Detect which cell encompasses the target text, then output its (X, Y) center coordinate. 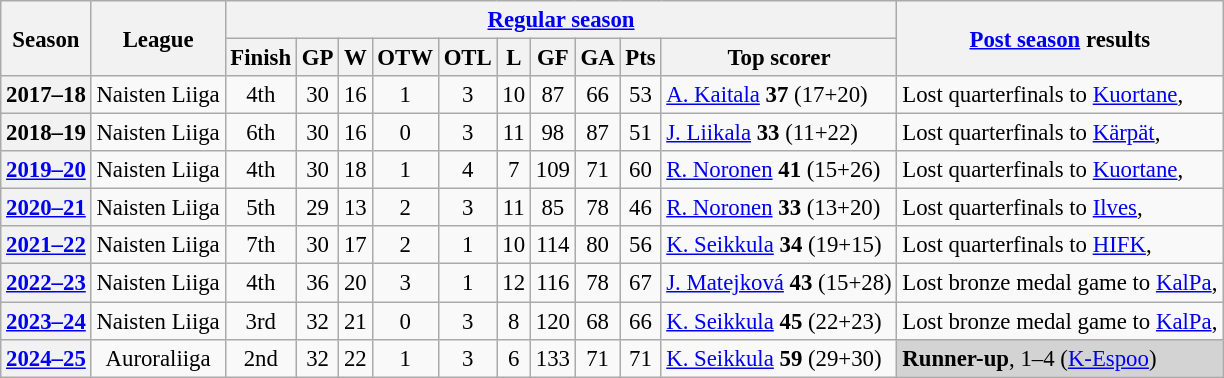
120 (552, 321)
5th (260, 208)
Finish (260, 58)
56 (640, 245)
GA (598, 58)
67 (640, 283)
12 (514, 283)
K. Seikkula 59 (29+30) (779, 358)
46 (640, 208)
2018–19 (46, 133)
3rd (260, 321)
OTL (468, 58)
4 (468, 170)
133 (552, 358)
68 (598, 321)
85 (552, 208)
Lost quarterfinals to Ilves, (1060, 208)
109 (552, 170)
Pts (640, 58)
7th (260, 245)
Lost quarterfinals to HIFK, (1060, 245)
2019–20 (46, 170)
Auroraliiga (158, 358)
7 (514, 170)
Season (46, 38)
53 (640, 95)
20 (356, 283)
Top scorer (779, 58)
A. Kaitala 37 (17+20) (779, 95)
League (158, 38)
116 (552, 283)
2023–24 (46, 321)
J. Liikala 33 (11+22) (779, 133)
60 (640, 170)
114 (552, 245)
17 (356, 245)
OTW (405, 58)
R. Noronen 33 (13+20) (779, 208)
13 (356, 208)
51 (640, 133)
2021–22 (46, 245)
6 (514, 358)
29 (317, 208)
Lost quarterfinals to Kärpät, (1060, 133)
36 (317, 283)
K. Seikkula 45 (22+23) (779, 321)
R. Noronen 41 (15+26) (779, 170)
18 (356, 170)
Regular season (561, 20)
6th (260, 133)
2022–23 (46, 283)
GP (317, 58)
2017–18 (46, 95)
GF (552, 58)
L (514, 58)
2nd (260, 358)
2024–25 (46, 358)
2020–21 (46, 208)
Post season results (1060, 38)
K. Seikkula 34 (19+15) (779, 245)
22 (356, 358)
21 (356, 321)
J. Matejková 43 (15+28) (779, 283)
Runner-up, 1–4 (K-Espoo) (1060, 358)
W (356, 58)
98 (552, 133)
80 (598, 245)
8 (514, 321)
